Extract the (X, Y) coordinate from the center of the cell holding the provided text.  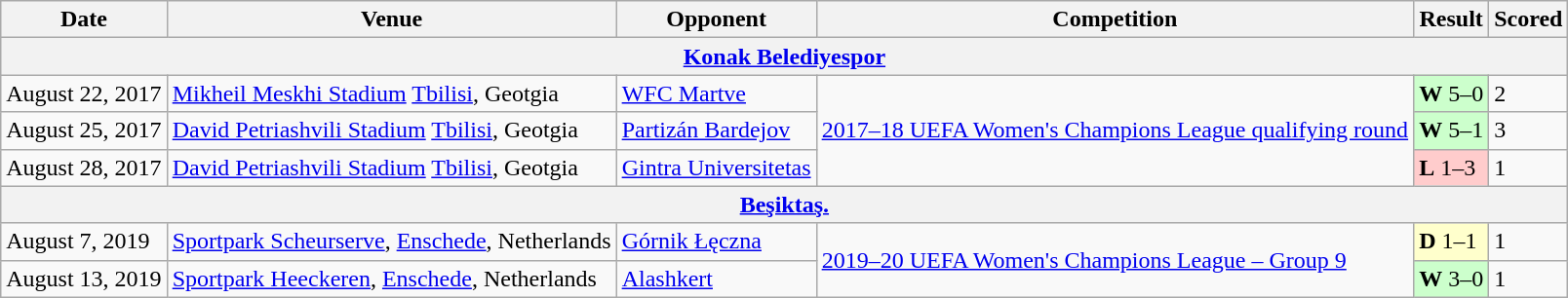
August 13, 2019 (84, 279)
August 28, 2017 (84, 168)
Gintra Universitetas (716, 168)
Sportpark Scheurserve, Enschede, Netherlands (392, 242)
WFC Martve (716, 93)
Venue (392, 19)
W 5–1 (1451, 130)
August 7, 2019 (84, 242)
2 (1529, 93)
Konak Belediyespor (784, 56)
2019–20 UEFA Women's Champions League – Group 9 (1116, 260)
Alashkert (716, 279)
L 1–3 (1451, 168)
Scored (1529, 19)
August 25, 2017 (84, 130)
D 1–1 (1451, 242)
Date (84, 19)
W 3–0 (1451, 279)
Partizán Bardejov (716, 130)
Result (1451, 19)
Sportpark Heeckeren, Enschede, Netherlands (392, 279)
Opponent (716, 19)
Mikheil Meskhi Stadium Tbilisi, Geotgia (392, 93)
Górnik Łęczna (716, 242)
2017–18 UEFA Women's Champions League qualifying round (1116, 130)
Competition (1116, 19)
3 (1529, 130)
August 22, 2017 (84, 93)
W 5–0 (1451, 93)
Beşiktaş. (784, 205)
